Extract the [x, y] coordinate from the center of the cell holding the provided text.  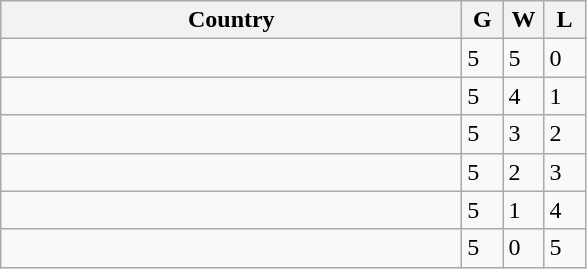
Country [232, 20]
W [524, 20]
G [482, 20]
L [564, 20]
